Pinpoint the cell where the given text exists, returning its (x, y) midpoint coordinate. 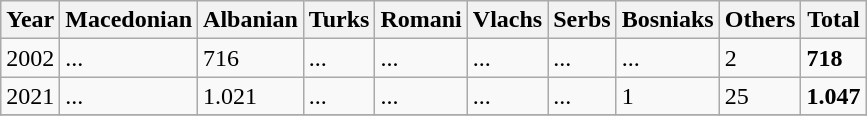
Albanian (251, 20)
Macedonian (129, 20)
Others (760, 20)
1 (668, 96)
Year (30, 20)
Romani (421, 20)
1.047 (834, 96)
Serbs (582, 20)
Total (834, 20)
718 (834, 58)
2 (760, 58)
Vlachs (507, 20)
Bosniaks (668, 20)
25 (760, 96)
716 (251, 58)
2021 (30, 96)
Turks (339, 20)
2002 (30, 58)
1.021 (251, 96)
